Scan for the cell matching the given text and deliver its [X, Y] coordinate at center. 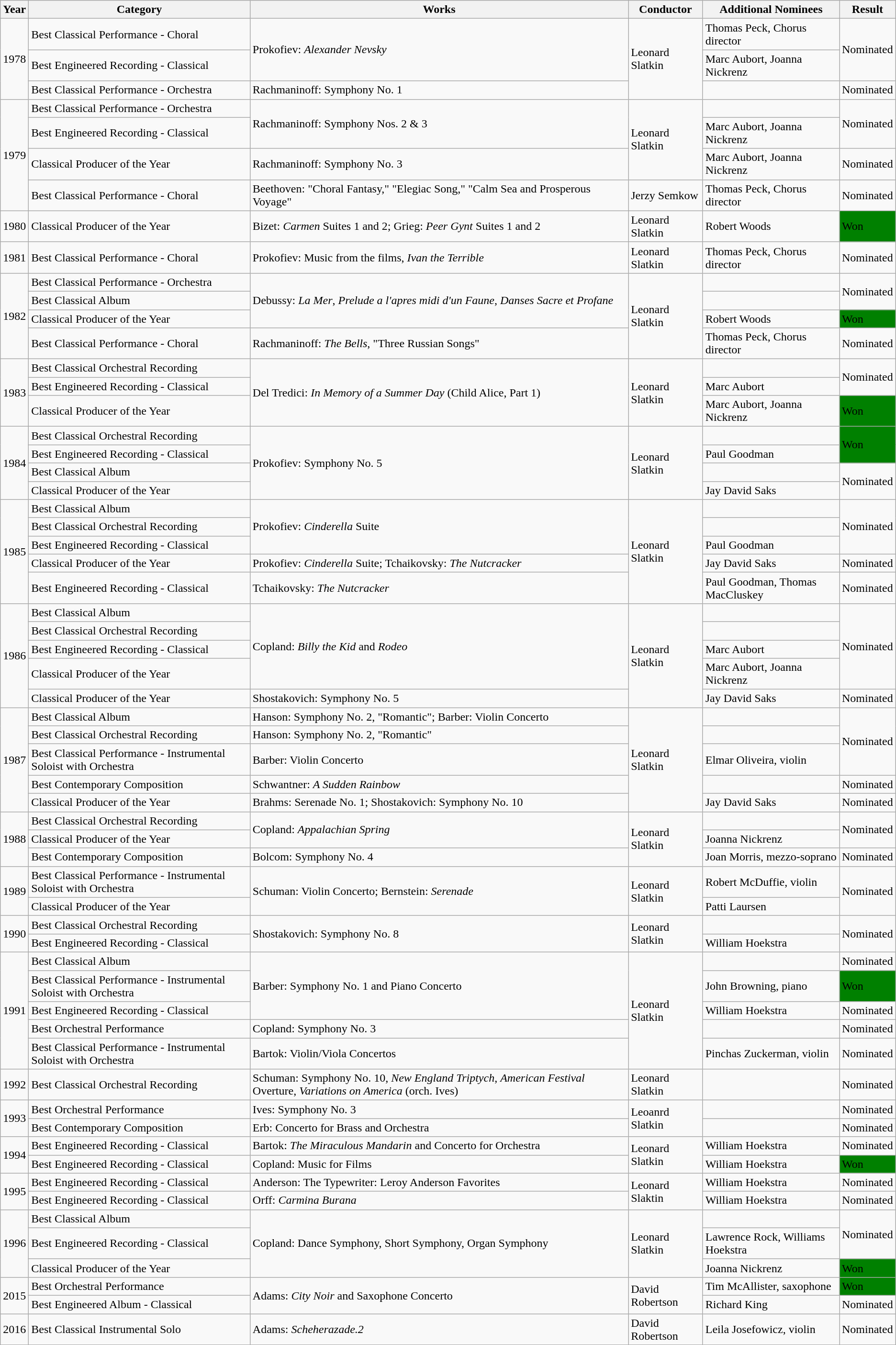
Schuman: Violin Concerto; Bernstein: Serenade [439, 891]
Shostakovich: Symphony No. 5 [439, 699]
1978 [14, 59]
Brahms: Serenade No. 1; Shostakovich: Symphony No. 10 [439, 802]
1984 [14, 463]
1979 [14, 155]
Ives: Symphony No. 3 [439, 1109]
1990 [14, 934]
Hanson: Symphony No. 2, "Romantic"; Barber: Violin Concerto [439, 717]
Shostakovich: Symphony No. 8 [439, 934]
Rachmaninoff: Symphony Nos. 2 & 3 [439, 124]
Rachmaninoff: Symphony No. 1 [439, 90]
1980 [14, 226]
Richard King [771, 1304]
Leonard Slaktin [666, 1191]
Copland: Billy the Kid and Rodeo [439, 646]
Works [439, 10]
Rachmaninoff: Symphony No. 3 [439, 164]
1982 [14, 316]
1996 [14, 1243]
Year [14, 10]
Best Engineered Album - Classical [139, 1304]
Prokofiev: Alexander Nevsky [439, 50]
Erb: Concerto for Brass and Orchestra [439, 1128]
Adams: City Noir and Saxophone Concerto [439, 1295]
Bizet: Carmen Suites 1 and 2; Grieg: Peer Gynt Suites 1 and 2 [439, 226]
Prokofiev: Cinderella Suite; Tchaikovsky: The Nutcracker [439, 563]
Copland: Appalachian Spring [439, 830]
Prokofiev: Cinderella Suite [439, 527]
Bolcom: Symphony No. 4 [439, 857]
Bartok: Violin/Viola Concertos [439, 1053]
Schuman: Symphony No. 10, New England Triptych, American Festival Overture, Variations on America (orch. Ives) [439, 1085]
1981 [14, 258]
1987 [14, 759]
Adams: Scheherazade.2 [439, 1329]
John Browning, piano [771, 985]
1994 [14, 1155]
Beethoven: "Choral Fantasy," "Elegiac Song," "Calm Sea and Prosperous Voyage" [439, 195]
Tchaikovsky: The Nutcracker [439, 588]
1989 [14, 891]
Jerzy Semkow [666, 195]
Pinchas Zuckerman, violin [771, 1053]
Robert McDuffie, violin [771, 882]
Tim McAllister, saxophone [771, 1286]
Schwantner: A Sudden Rainbow [439, 784]
Copland: Dance Symphony, Short Symphony, Organ Symphony [439, 1243]
Leila Josefowicz, violin [771, 1329]
1988 [14, 839]
Lawrence Rock, Williams Hoekstra [771, 1243]
Patti Laursen [771, 906]
Copland: Symphony No. 3 [439, 1029]
Prokofiev: Music from the films, Ivan the Terrible [439, 258]
Del Tredici: In Memory of a Summer Day (Child Alice, Part 1) [439, 393]
Anderson: The Typewriter: Leroy Anderson Favorites [439, 1182]
Debussy: La Mer, Prelude a l'apres midi d'un Faune, Danses Sacre et Profane [439, 300]
Leoanrd Slatkin [666, 1119]
1985 [14, 552]
Barber: Violin Concerto [439, 759]
1983 [14, 393]
Rachmaninoff: The Bells, "Three Russian Songs" [439, 344]
Conductor [666, 10]
Bartok: The Miraculous Mandarin and Concerto for Orchestra [439, 1146]
Hanson: Symphony No. 2, "Romantic" [439, 735]
Paul Goodman, Thomas MacCluskey [771, 588]
Orff: Carmina Burana [439, 1200]
1995 [14, 1191]
Joan Morris, mezzo-soprano [771, 857]
1991 [14, 1010]
Additional Nominees [771, 10]
2016 [14, 1329]
2015 [14, 1295]
Copland: Music for Films [439, 1164]
Category [139, 10]
1992 [14, 1085]
1993 [14, 1119]
Elmar Oliveira, violin [771, 759]
Result [868, 10]
Best Classical Instrumental Solo [139, 1329]
1986 [14, 655]
Prokofiev: Symphony No. 5 [439, 463]
Barber: Symphony No. 1 and Piano Concerto [439, 985]
